Locate the cell with the specified text and output its (x, y) center coordinate. 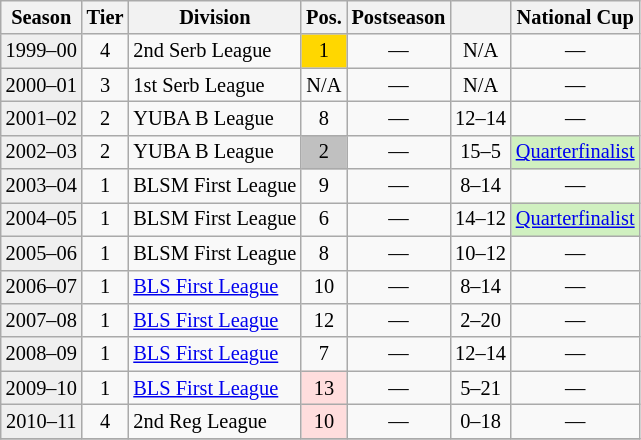
2006–07 (42, 287)
12 (324, 320)
3 (106, 85)
2008–09 (42, 354)
2010–11 (42, 421)
1st Serb League (214, 85)
14–12 (480, 219)
6 (324, 219)
2–20 (480, 320)
2nd Reg League (214, 421)
7 (324, 354)
Division (214, 17)
Postseason (399, 17)
15–5 (480, 152)
2000–01 (42, 85)
2nd Serb League (214, 51)
0–18 (480, 421)
1999–00 (42, 51)
Pos. (324, 17)
2009–10 (42, 388)
2007–08 (42, 320)
Season (42, 17)
Tier (106, 17)
2005–06 (42, 253)
13 (324, 388)
9 (324, 186)
2002–03 (42, 152)
2001–02 (42, 118)
2003–04 (42, 186)
2004–05 (42, 219)
5–21 (480, 388)
National Cup (576, 17)
10–12 (480, 253)
